Pinpoint the cell where the given text exists, returning its (x, y) midpoint coordinate. 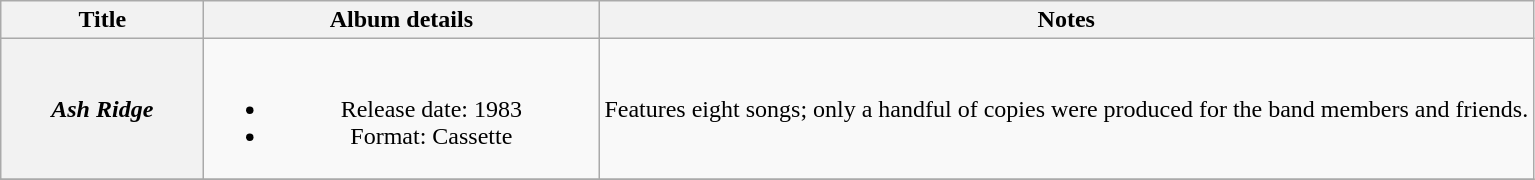
Release date: 1983Format: Cassette (402, 109)
Title (102, 20)
Notes (1066, 20)
Ash Ridge (102, 109)
Features eight songs; only a handful of copies were produced for the band members and friends. (1066, 109)
Album details (402, 20)
